Identify which cell holds the provided text, then report its (X, Y) central coordinate. 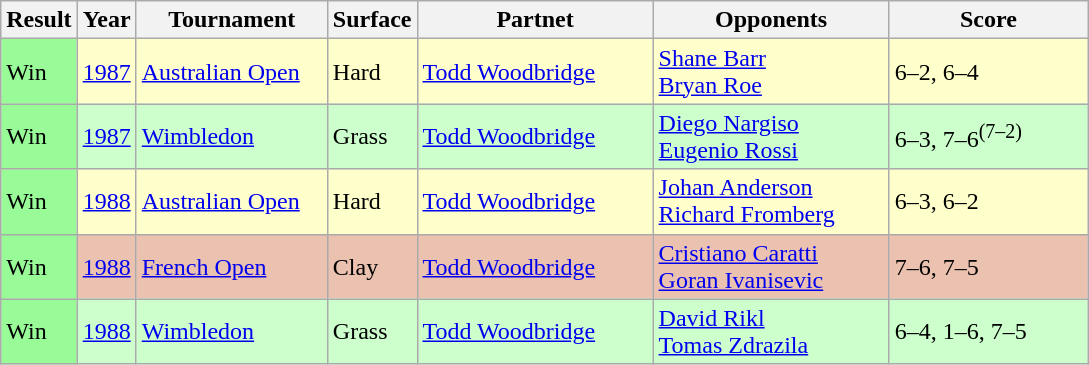
Year (106, 20)
6–3, 6–2 (988, 202)
Score (988, 20)
6–3, 7–6(7–2) (988, 136)
Result (39, 20)
Partnet (535, 20)
Cristiano Caratti Goran Ivanisevic (771, 266)
French Open (232, 266)
Tournament (232, 20)
Diego Nargiso Eugenio Rossi (771, 136)
7–6, 7–5 (988, 266)
Shane Barr Bryan Roe (771, 72)
Surface (372, 20)
David Rikl Tomas Zdrazila (771, 332)
6–2, 6–4 (988, 72)
Clay (372, 266)
Opponents (771, 20)
Johan Anderson Richard Fromberg (771, 202)
6–4, 1–6, 7–5 (988, 332)
